Scan for the cell matching the given text and deliver its [x, y] coordinate at center. 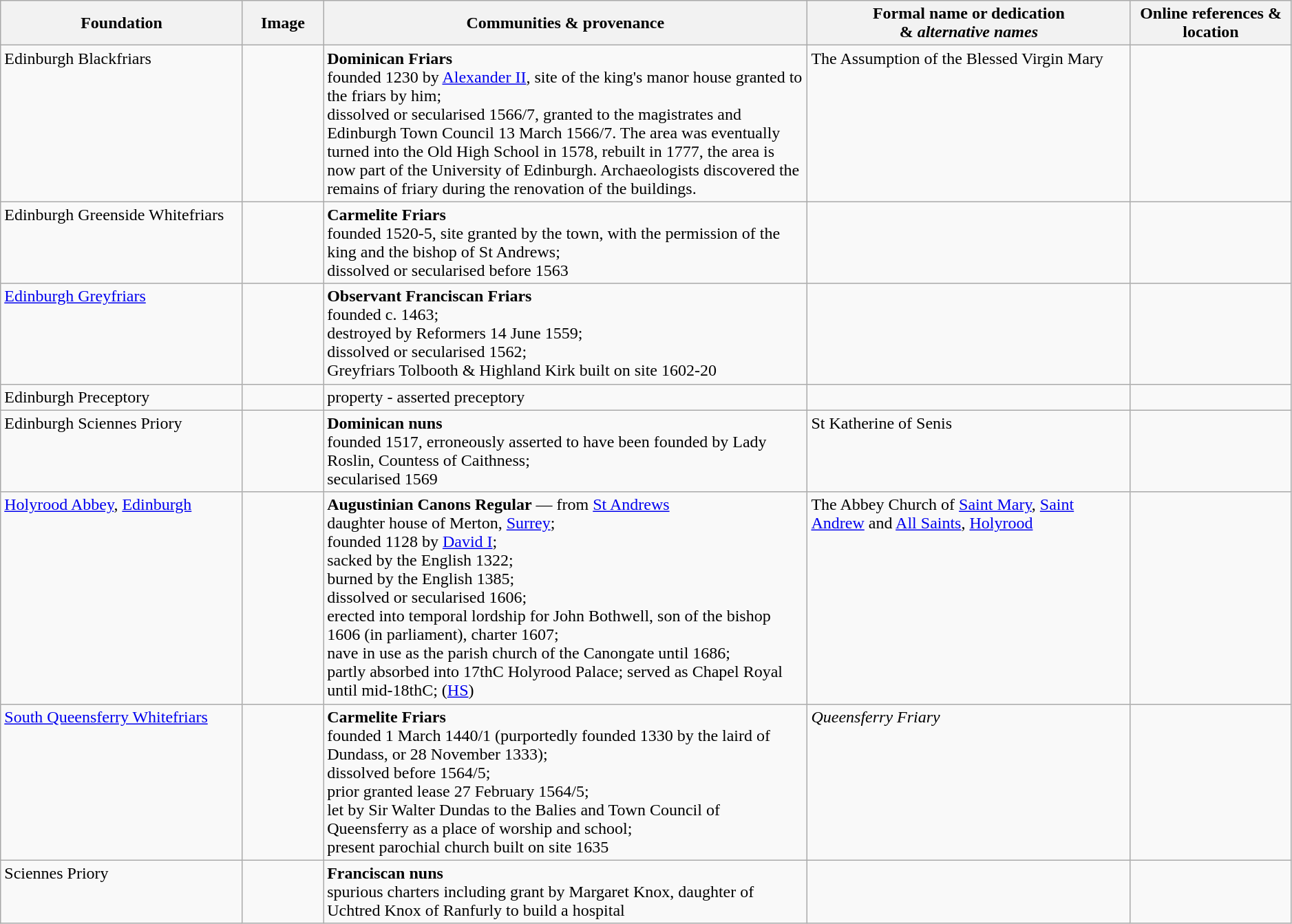
Formal name or dedication & alternative names [969, 23]
Online references & location [1211, 23]
South Queensferry Whitefriars [122, 782]
Communities & provenance [566, 23]
Franciscan nunsspurious charters including grant by Margaret Knox, daughter of Uchtred Knox of Ranfurly to build a hospital [566, 892]
Edinburgh Sciennes Priory [122, 451]
Edinburgh Greyfriars [122, 334]
Foundation [122, 23]
Queensferry Friary [969, 782]
property - asserted preceptory [566, 397]
St Katherine of Senis [969, 451]
Holyrood Abbey, Edinburgh [122, 598]
Image [282, 23]
Edinburgh Greenside Whitefriars [122, 242]
Sciennes Priory [122, 892]
Edinburgh Blackfriars [122, 124]
Dominican nunsfounded 1517, erroneously asserted to have been founded by Lady Roslin, Countess of Caithness;secularised 1569 [566, 451]
The Abbey Church of Saint Mary, Saint Andrew and All Saints, Holyrood [969, 598]
Edinburgh Preceptory [122, 397]
The Assumption of the Blessed Virgin Mary [969, 124]
